Output the [x, y] coordinate of the center of the cell containing the given text.  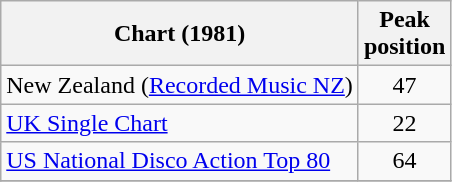
47 [404, 85]
64 [404, 161]
UK Single Chart [180, 123]
US National Disco Action Top 80 [180, 161]
22 [404, 123]
New Zealand (Recorded Music NZ) [180, 85]
Peakposition [404, 34]
Chart (1981) [180, 34]
